Detect which cell encompasses the target text, then output its (X, Y) center coordinate. 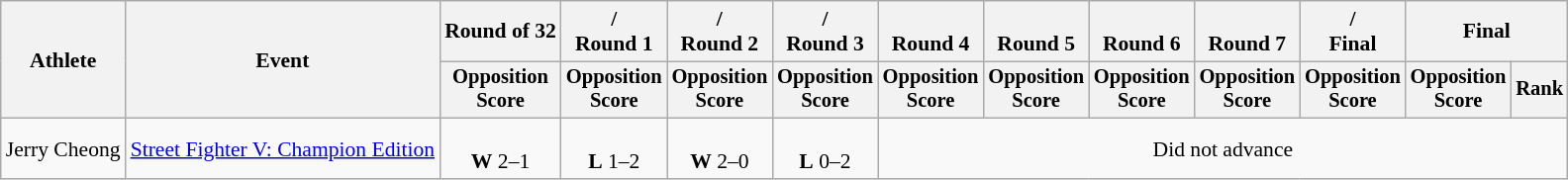
Street Fighter V: Champion Edition (283, 148)
Rank (1539, 90)
W 2–0 (721, 148)
Round 5 (1035, 32)
W 2–1 (501, 148)
/ Final (1352, 32)
Round of 32 (501, 32)
/ Round 2 (721, 32)
L 1–2 (614, 148)
Round 7 (1247, 32)
L 0–2 (826, 148)
Round 6 (1142, 32)
Round 4 (931, 32)
Jerry Cheong (63, 148)
/ Round 3 (826, 32)
Athlete (63, 59)
Final (1487, 32)
Did not advance (1224, 148)
Event (283, 59)
/ Round 1 (614, 32)
